Return [x, y] of the center of cell containing provided text 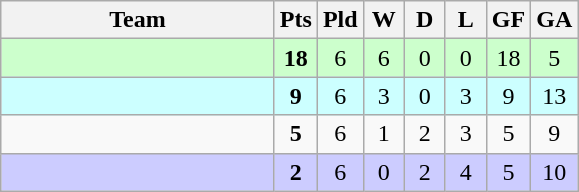
Pts [296, 20]
Team [138, 20]
L [466, 20]
D [424, 20]
W [384, 20]
13 [554, 96]
GF [508, 20]
Pld [340, 20]
1 [384, 134]
4 [466, 172]
10 [554, 172]
GA [554, 20]
